Provide the (x, y) coordinate of the cell's center where the given text is located.  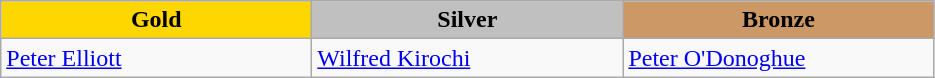
Gold (156, 20)
Peter Elliott (156, 58)
Peter O'Donoghue (778, 58)
Wilfred Kirochi (468, 58)
Bronze (778, 20)
Silver (468, 20)
